From the cell containing the given text, extract its center point as [x, y] coordinate. 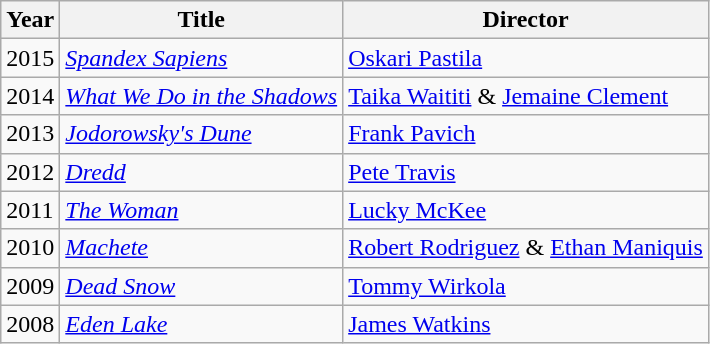
Tommy Wirkola [526, 286]
Robert Rodriguez & Ethan Maniquis [526, 248]
Pete Travis [526, 172]
2012 [30, 172]
Dead Snow [202, 286]
Director [526, 20]
Taika Waititi & Jemaine Clement [526, 96]
2015 [30, 58]
Lucky McKee [526, 210]
2010 [30, 248]
The Woman [202, 210]
Spandex Sapiens [202, 58]
Eden Lake [202, 324]
Frank Pavich [526, 134]
2011 [30, 210]
James Watkins [526, 324]
Year [30, 20]
What We Do in the Shadows [202, 96]
2009 [30, 286]
2014 [30, 96]
Jodorowsky's Dune [202, 134]
Dredd [202, 172]
Oskari Pastila [526, 58]
2013 [30, 134]
Machete [202, 248]
Title [202, 20]
2008 [30, 324]
